Scan for the cell matching the given text and deliver its (X, Y) coordinate at center. 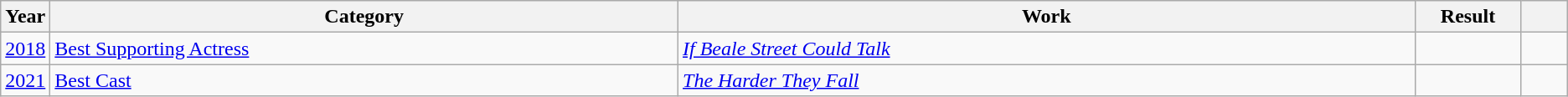
Best Supporting Actress (364, 48)
Year (25, 17)
The Harder They Fall (1047, 80)
Work (1047, 17)
2021 (25, 80)
Result (1467, 17)
2018 (25, 48)
Best Cast (364, 80)
Category (364, 17)
If Beale Street Could Talk (1047, 48)
